Search for the cell housing the specified text and yield its [x, y] center coordinate. 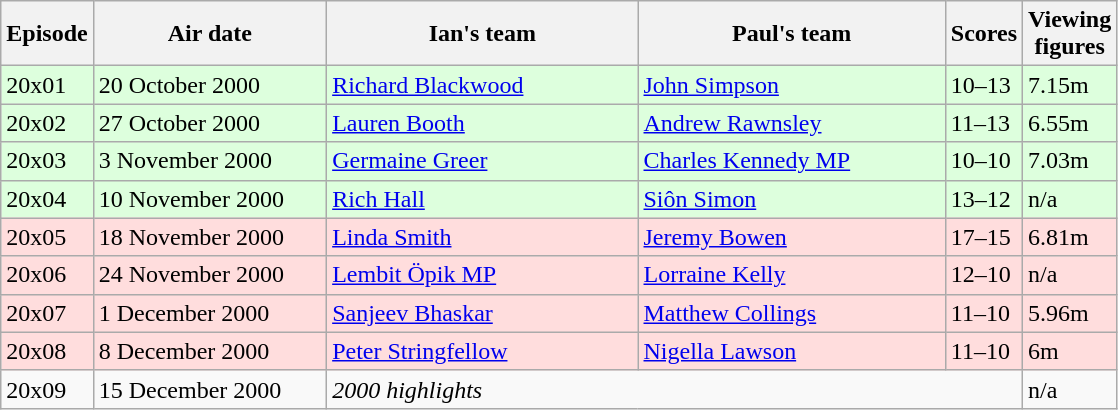
Lauren Booth [482, 123]
27 October 2000 [210, 123]
Jeremy Bowen [792, 237]
10–10 [984, 161]
5.96m [1070, 313]
20x09 [47, 389]
Viewing figures [1070, 34]
20x02 [47, 123]
2000 highlights [675, 389]
20 October 2000 [210, 85]
Charles Kennedy MP [792, 161]
13–12 [984, 199]
10–13 [984, 85]
8 December 2000 [210, 351]
20x03 [47, 161]
Air date [210, 34]
6.55m [1070, 123]
Scores [984, 34]
Paul's team [792, 34]
Linda Smith [482, 237]
Andrew Rawnsley [792, 123]
Matthew Collings [792, 313]
3 November 2000 [210, 161]
11–13 [984, 123]
Lorraine Kelly [792, 275]
18 November 2000 [210, 237]
20x05 [47, 237]
Lembit Öpik MP [482, 275]
20x01 [47, 85]
20x08 [47, 351]
15 December 2000 [210, 389]
Peter Stringfellow [482, 351]
6m [1070, 351]
10 November 2000 [210, 199]
Sanjeev Bhaskar [482, 313]
John Simpson [792, 85]
20x04 [47, 199]
7.15m [1070, 85]
Nigella Lawson [792, 351]
24 November 2000 [210, 275]
7.03m [1070, 161]
Episode [47, 34]
17–15 [984, 237]
20x07 [47, 313]
Siôn Simon [792, 199]
Germaine Greer [482, 161]
Richard Blackwood [482, 85]
Ian's team [482, 34]
12–10 [984, 275]
20x06 [47, 275]
1 December 2000 [210, 313]
Rich Hall [482, 199]
6.81m [1070, 237]
